Output the [x, y] coordinate of the center of the cell containing the given text.  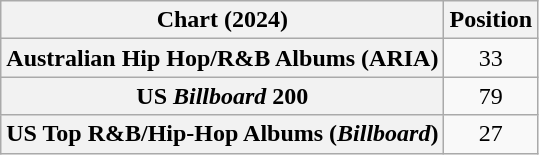
Australian Hip Hop/R&B Albums (ARIA) [222, 58]
27 [491, 134]
79 [491, 96]
US Billboard 200 [222, 96]
Position [491, 20]
33 [491, 58]
Chart (2024) [222, 20]
US Top R&B/Hip-Hop Albums (Billboard) [222, 134]
